Return [X, Y] of the center of cell containing provided text 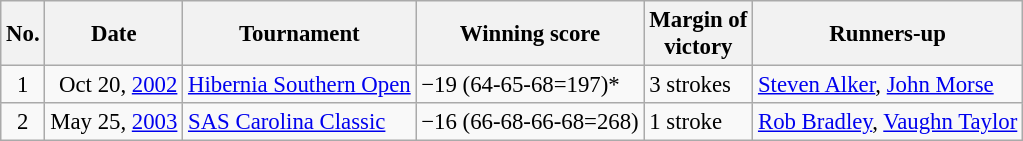
−16 (66-68-66-68=268) [530, 122]
1 [23, 85]
1 stroke [698, 122]
Margin ofvictory [698, 34]
Winning score [530, 34]
−19 (64-65-68=197)* [530, 85]
Hibernia Southern Open [300, 85]
No. [23, 34]
Rob Bradley, Vaughn Taylor [888, 122]
2 [23, 122]
Runners-up [888, 34]
Date [114, 34]
Tournament [300, 34]
Steven Alker, John Morse [888, 85]
Oct 20, 2002 [114, 85]
SAS Carolina Classic [300, 122]
May 25, 2003 [114, 122]
3 strokes [698, 85]
